Locate the cell with the specified text and output its [x, y] center coordinate. 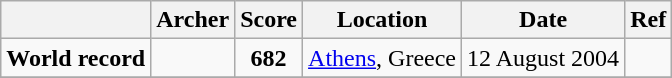
Archer [193, 20]
World record [76, 58]
Date [544, 20]
Ref [648, 20]
12 August 2004 [544, 58]
Location [382, 20]
Athens, Greece [382, 58]
682 [269, 58]
Score [269, 20]
